Find where the given text appears and provide that cell's center as [X, Y] coordinate. 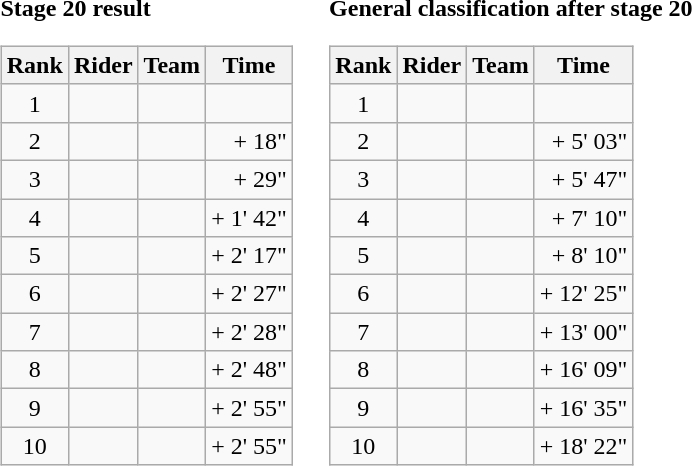
+ 13' 00" [584, 332]
+ 2' 17" [250, 256]
+ 16' 35" [584, 408]
+ 5' 47" [584, 179]
+ 7' 10" [584, 217]
+ 2' 48" [250, 370]
+ 12' 25" [584, 294]
+ 16' 09" [584, 370]
+ 29" [250, 179]
+ 18" [250, 141]
+ 8' 10" [584, 256]
+ 2' 27" [250, 294]
+ 18' 22" [584, 446]
+ 2' 28" [250, 332]
+ 1' 42" [250, 217]
+ 5' 03" [584, 141]
